Capture the cell that displays the provided text and extract its (X, Y) central coordinate. 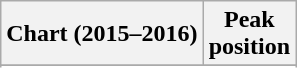
Peak position (249, 34)
Chart (2015–2016) (102, 34)
